For the text-containing cell, return its midpoint in [X, Y] coordinate format. 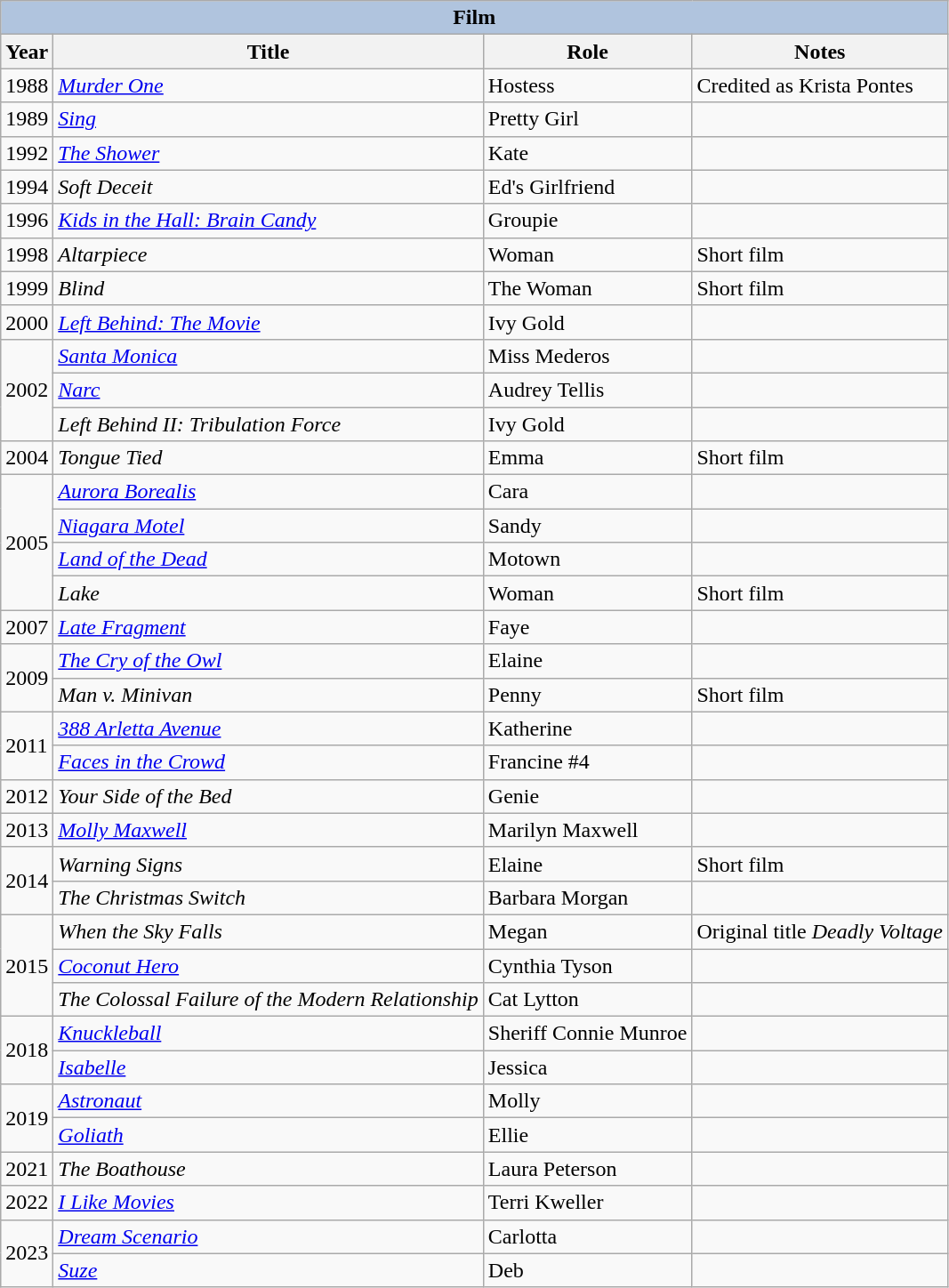
2014 [27, 881]
Warning Signs [269, 864]
Molly Maxwell [269, 830]
1999 [27, 288]
2009 [27, 678]
2015 [27, 965]
Astronaut [269, 1101]
Francine #4 [587, 762]
Cat Lytton [587, 1000]
Ellie [587, 1135]
Altarpiece [269, 254]
The Woman [587, 288]
Goliath [269, 1135]
Terri Kweller [587, 1203]
Penny [587, 695]
Your Side of the Bed [269, 796]
Lake [269, 593]
Notes [820, 52]
Carlotta [587, 1236]
Miss Mederos [587, 356]
2012 [27, 796]
Emma [587, 458]
When the Sky Falls [269, 931]
1998 [27, 254]
388 Arletta Avenue [269, 729]
Credited as Krista Pontes [820, 85]
Deb [587, 1270]
The Boathouse [269, 1169]
The Cry of the Owl [269, 661]
Faces in the Crowd [269, 762]
1989 [27, 119]
Kate [587, 153]
Faye [587, 627]
1996 [27, 221]
Audrey Tellis [587, 390]
The Christmas Switch [269, 898]
2022 [27, 1203]
Sheriff Connie Munroe [587, 1034]
Sandy [587, 526]
2005 [27, 543]
Cara [587, 492]
Film [475, 18]
Soft Deceit [269, 187]
Murder One [269, 85]
The Colossal Failure of the Modern Relationship [269, 1000]
Megan [587, 931]
Molly [587, 1101]
2018 [27, 1051]
Blind [269, 288]
Hostess [587, 85]
Santa Monica [269, 356]
Marilyn Maxwell [587, 830]
2021 [27, 1169]
Cynthia Tyson [587, 965]
Genie [587, 796]
I Like Movies [269, 1203]
2000 [27, 322]
Land of the Dead [269, 559]
2023 [27, 1253]
2019 [27, 1118]
Kids in the Hall: Brain Candy [269, 221]
Motown [587, 559]
Sing [269, 119]
Title [269, 52]
Year [27, 52]
Suze [269, 1270]
Dream Scenario [269, 1236]
Original title Deadly Voltage [820, 931]
2004 [27, 458]
Left Behind: The Movie [269, 322]
Left Behind II: Tribulation Force [269, 424]
Katherine [587, 729]
Man v. Minivan [269, 695]
Tongue Tied [269, 458]
Coconut Hero [269, 965]
Role [587, 52]
Pretty Girl [587, 119]
2011 [27, 745]
1992 [27, 153]
Isabelle [269, 1067]
Jessica [587, 1067]
1994 [27, 187]
Late Fragment [269, 627]
2007 [27, 627]
2013 [27, 830]
The Shower [269, 153]
Groupie [587, 221]
Knuckleball [269, 1034]
2002 [27, 390]
Narc [269, 390]
Barbara Morgan [587, 898]
Ed's Girlfriend [587, 187]
Niagara Motel [269, 526]
Laura Peterson [587, 1169]
1988 [27, 85]
Aurora Borealis [269, 492]
